Return the (x, y) coordinate for the center point of the cell that contains the specified text.  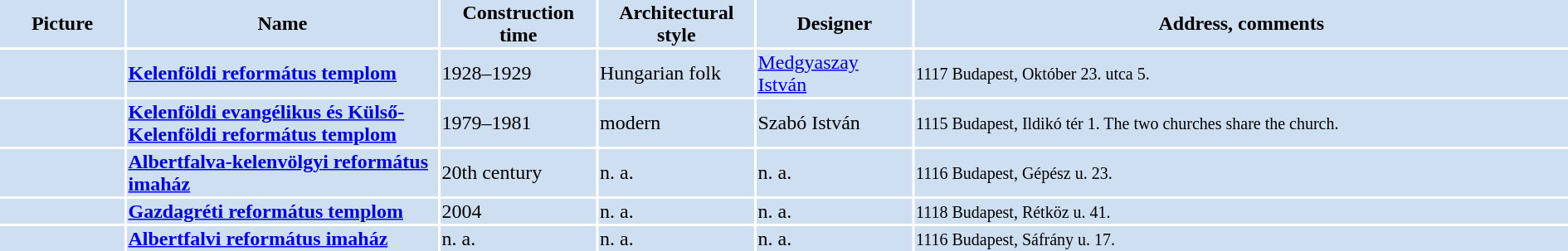
Kelenföldi református templom (282, 73)
Szabó István (835, 123)
2004 (519, 211)
modern (677, 123)
Gazdagréti református templom (282, 211)
Kelenföldi evangélikus és Külső-Kelenföldi református templom (282, 123)
Albertfalvi református imaház (282, 239)
1117 Budapest, Október 23. utca 5. (1241, 73)
1118 Budapest, Rétköz u. 41. (1241, 211)
Picture (62, 23)
Albertfalva-kelenvölgyi református imaház (282, 172)
Address, comments (1241, 23)
1115 Budapest, Ildikó tér 1. The two churches share the church. (1241, 123)
Designer (835, 23)
1116 Budapest, Gépész u. 23. (1241, 172)
1928–1929 (519, 73)
Architectural style (677, 23)
Construction time (519, 23)
1116 Budapest, Sáfrány u. 17. (1241, 239)
Medgyaszay István (835, 73)
1979–1981 (519, 123)
Hungarian folk (677, 73)
20th century (519, 172)
Name (282, 23)
